Provide the (x, y) coordinate of the cell's center where the given text is located.  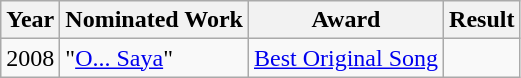
Year (30, 20)
Result (482, 20)
Best Original Song (346, 58)
Award (346, 20)
2008 (30, 58)
Nominated Work (154, 20)
"O... Saya" (154, 58)
